Identify which cell holds the provided text, then report its (X, Y) central coordinate. 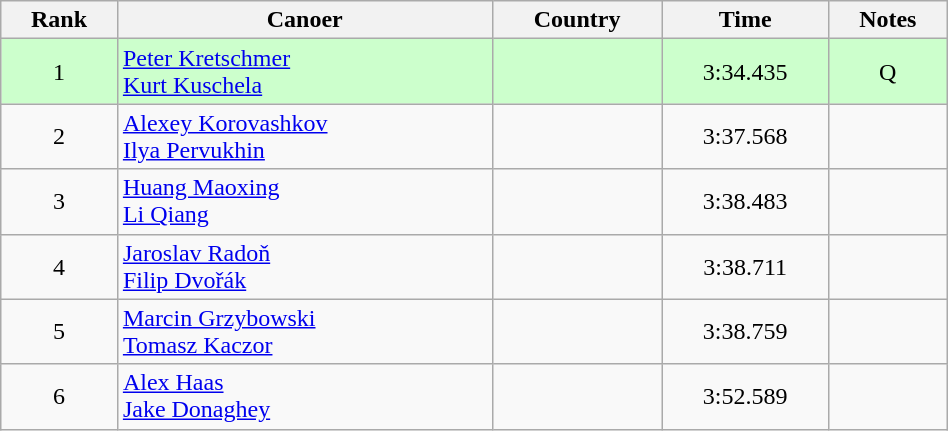
1 (60, 72)
Time (745, 20)
Huang MaoxingLi Qiang (304, 202)
5 (60, 332)
3:37.568 (745, 136)
Peter KretschmerKurt Kuschela (304, 72)
Q (888, 72)
3:38.759 (745, 332)
Canoer (304, 20)
3 (60, 202)
3:34.435 (745, 72)
Notes (888, 20)
Rank (60, 20)
4 (60, 266)
Country (577, 20)
3:38.711 (745, 266)
Jaroslav RadoňFilip Dvořák (304, 266)
6 (60, 396)
Alexey KorovashkovIlya Pervukhin (304, 136)
Alex HaasJake Donaghey (304, 396)
3:38.483 (745, 202)
3:52.589 (745, 396)
Marcin GrzybowskiTomasz Kaczor (304, 332)
2 (60, 136)
